Return (x, y) of the center of cell containing provided text 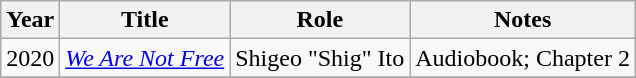
Year (30, 20)
Audiobook; Chapter 2 (523, 58)
Shigeo "Shig" Ito (320, 58)
Role (320, 20)
Notes (523, 20)
Title (145, 20)
2020 (30, 58)
We Are Not Free (145, 58)
